Output the [X, Y] coordinate of the center of the cell containing the given text.  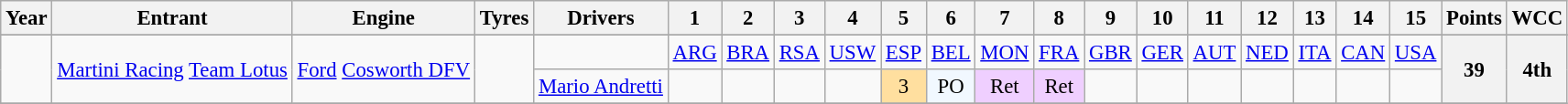
39 [1475, 69]
FRA [1059, 53]
AUT [1214, 53]
10 [1162, 18]
CAN [1363, 53]
2 [747, 18]
USA [1416, 53]
14 [1363, 18]
MON [1005, 53]
WCC [1537, 18]
8 [1059, 18]
Year [27, 18]
Points [1475, 18]
GER [1162, 53]
Mario Andretti [601, 87]
ESP [904, 53]
NED [1268, 53]
4 [852, 18]
RSA [799, 53]
BRA [747, 53]
ARG [694, 53]
USW [852, 53]
Drivers [601, 18]
ITA [1315, 53]
Entrant [172, 18]
13 [1315, 18]
1 [694, 18]
11 [1214, 18]
Martini Racing Team Lotus [172, 69]
Ford Cosworth DFV [383, 69]
9 [1110, 18]
PO [951, 87]
12 [1268, 18]
5 [904, 18]
Engine [383, 18]
7 [1005, 18]
6 [951, 18]
15 [1416, 18]
GBR [1110, 53]
BEL [951, 53]
4th [1537, 69]
Tyres [504, 18]
